Return [x, y] of the center of cell containing provided text 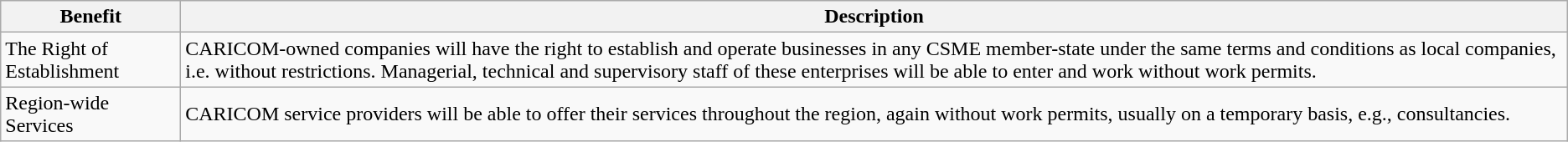
Description [874, 17]
Region-wide Services [90, 114]
Benefit [90, 17]
The Right of Establishment [90, 60]
